Extract the [x, y] coordinate from the center of the cell holding the provided text.  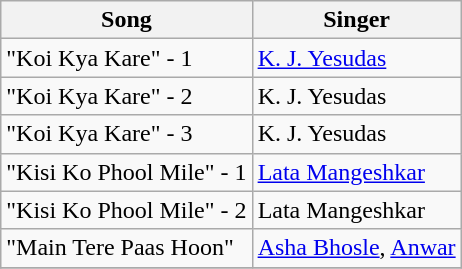
"Koi Kya Kare" - 1 [126, 58]
Singer [356, 20]
"Main Tere Paas Hoon" [126, 248]
Song [126, 20]
Asha Bhosle, Anwar [356, 248]
"Koi Kya Kare" - 2 [126, 96]
"Kisi Ko Phool Mile" - 2 [126, 210]
"Kisi Ko Phool Mile" - 1 [126, 172]
"Koi Kya Kare" - 3 [126, 134]
